Return the (x, y) coordinate for the center point of the cell that contains the specified text.  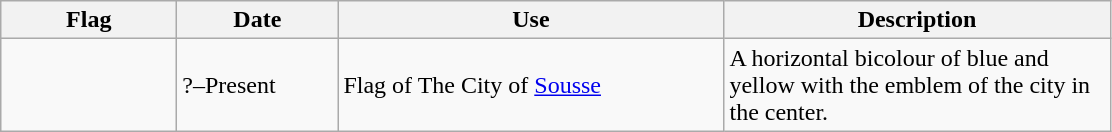
Use (531, 20)
Date (258, 20)
Flag of The City of Sousse (531, 85)
Flag (89, 20)
Description (917, 20)
A horizontal bicolour of blue and yellow with the emblem of the city in the center. (917, 85)
?–Present (258, 85)
